Locate the cell with the specified text and output its (x, y) center coordinate. 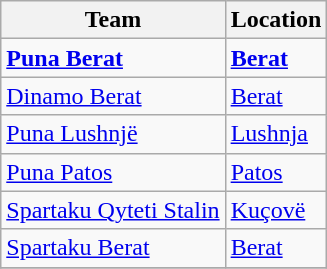
Spartaku Qyteti Stalin (113, 210)
Location (276, 20)
Lushnja (276, 134)
Spartaku Berat (113, 248)
Dinamo Berat (113, 96)
Patos (276, 172)
Puna Berat (113, 58)
Puna Lushnjë (113, 134)
Kuçovë (276, 210)
Team (113, 20)
Puna Patos (113, 172)
